Search for the cell housing the specified text and yield its (X, Y) center coordinate. 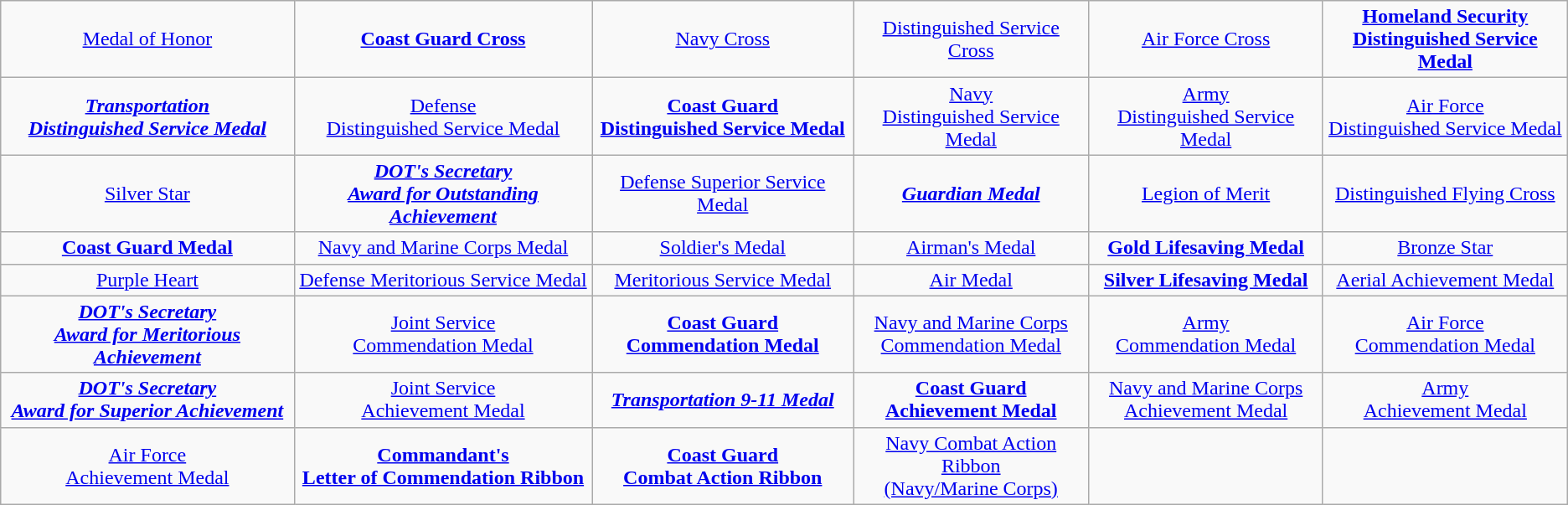
Coast Guard Medal (147, 248)
TransportationDistinguished Service Medal (147, 116)
Air Medal (972, 280)
Gold Lifesaving Medal (1206, 248)
Coast GuardDistinguished Service Medal (723, 116)
Medal of Honor (147, 39)
Legion of Merit (1206, 193)
Air ForceAchievement Medal (147, 466)
NavyDistinguished Service Medal (972, 116)
DOT's SecretaryAward for Superior Achievement (147, 400)
Silver Star (147, 193)
ArmyCommendation Medal (1206, 334)
DefenseDistinguished Service Medal (443, 116)
Coast GuardCommendation Medal (723, 334)
ArmyAchievement Medal (1445, 400)
Meritorious Service Medal (723, 280)
Joint ServiceAchievement Medal (443, 400)
Navy and Marine Corps Medal (443, 248)
Air ForceCommendation Medal (1445, 334)
Navy Combat Action Ribbon(Navy/Marine Corps) (972, 466)
Homeland SecurityDistinguished Service Medal (1445, 39)
Air ForceDistinguished Service Medal (1445, 116)
ArmyDistinguished Service Medal (1206, 116)
Distinguished Flying Cross (1445, 193)
Bronze Star (1445, 248)
Transportation 9-11 Medal (723, 400)
Navy Cross (723, 39)
DOT's SecretaryAward for Meritorious Achievement (147, 334)
DOT's SecretaryAward for Outstanding Achievement (443, 193)
Guardian Medal (972, 193)
Joint ServiceCommendation Medal (443, 334)
Soldier's Medal (723, 248)
Airman's Medal (972, 248)
Coast GuardAchievement Medal (972, 400)
Distinguished Service Cross (972, 39)
Navy and Marine CorpsAchievement Medal (1206, 400)
Purple Heart (147, 280)
Silver Lifesaving Medal (1206, 280)
Navy and Marine CorpsCommendation Medal (972, 334)
Commandant'sLetter of Commendation Ribbon (443, 466)
Defense Meritorious Service Medal (443, 280)
Aerial Achievement Medal (1445, 280)
Coast GuardCombat Action Ribbon (723, 466)
Air Force Cross (1206, 39)
Defense Superior Service Medal (723, 193)
Coast Guard Cross (443, 39)
